Detect which cell encompasses the target text, then output its [X, Y] center coordinate. 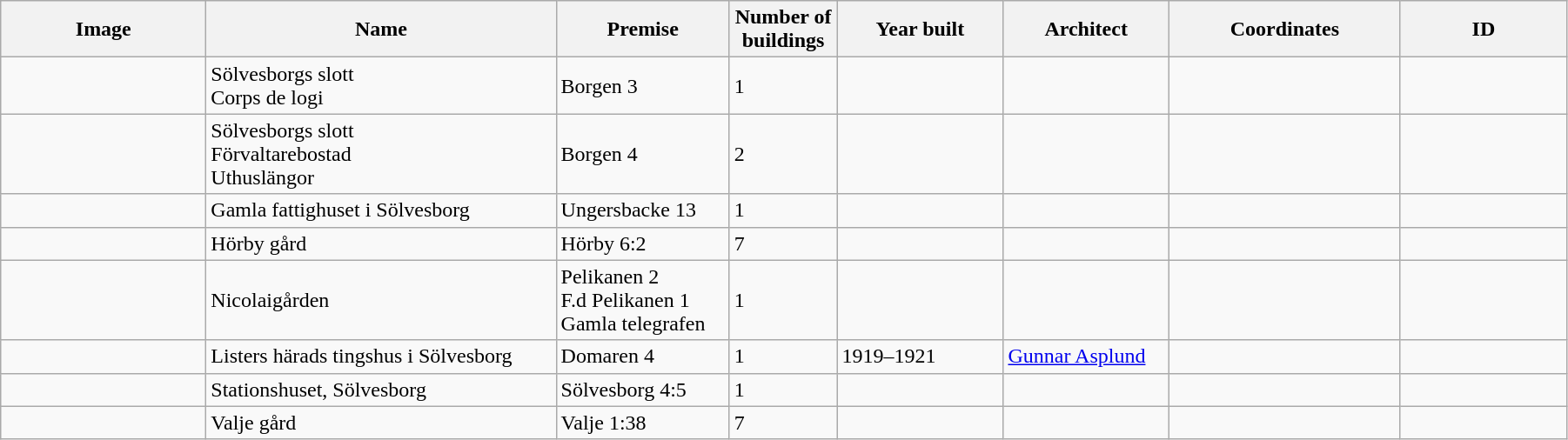
Year built [921, 30]
Premise [642, 30]
Borgen 4 [642, 154]
Pelikanen 2F.d Pelikanen 1Gamla telegrafen [642, 300]
Valje gård [381, 423]
Listers härads tingshus i Sölvesborg [381, 357]
Nicolaigården [381, 300]
Name [381, 30]
Hörby 6:2 [642, 243]
2 [783, 154]
Stationshuset, Sölvesborg [381, 390]
Coordinates [1284, 30]
ID [1483, 30]
Architect [1086, 30]
Number ofbuildings [783, 30]
Image [104, 30]
Domaren 4 [642, 357]
1919–1921 [921, 357]
Gunnar Asplund [1086, 357]
Sölvesborg 4:5 [642, 390]
Hörby gård [381, 243]
Valje 1:38 [642, 423]
Ungersbacke 13 [642, 210]
Sölvesborgs slottFörvaltarebostadUthuslängor [381, 154]
Borgen 3 [642, 85]
Sölvesborgs slottCorps de logi [381, 85]
Gamla fattighuset i Sölvesborg [381, 210]
